Find where the given text appears and provide that cell's center as [X, Y] coordinate. 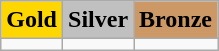
Silver [98, 20]
Bronze [176, 20]
Gold [32, 20]
